From the cell containing the given text, extract its center point as [x, y] coordinate. 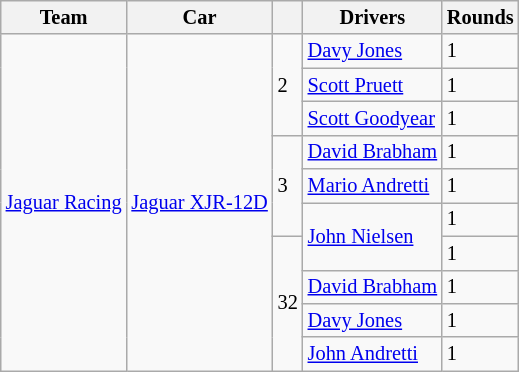
John Nielsen [372, 236]
Drivers [372, 17]
Scott Goodyear [372, 118]
2 [288, 84]
Mario Andretti [372, 186]
John Andretti [372, 354]
Scott Pruett [372, 85]
Jaguar XJR-12D [199, 202]
32 [288, 304]
3 [288, 186]
Rounds [480, 17]
Team [64, 17]
Jaguar Racing [64, 202]
Car [199, 17]
